Return the (x, y) coordinate for the center point of the cell that contains the specified text.  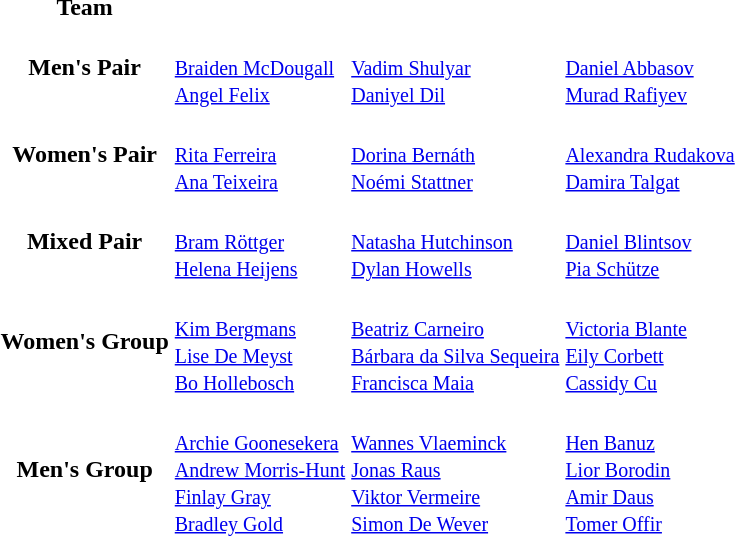
Vadim ShulyarDaniyel Dil (456, 67)
Bram RöttgerHelena Heijens (260, 241)
Rita FerreiraAna Teixeira (260, 154)
Dorina BernáthNoémi Stattner (456, 154)
Braiden McDougallAngel Felix (260, 67)
Natasha HutchinsonDylan Howells (456, 241)
Kim BergmansLise De MeystBo Hollebosch (260, 342)
Beatriz CarneiroBárbara da Silva SequeiraFrancisca Maia (456, 342)
